For the text-containing cell, return its midpoint in (X, Y) coordinate format. 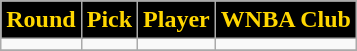
Pick (109, 20)
Round (41, 20)
Player (177, 20)
WNBA Club (286, 20)
